From the cell containing the given text, extract its center point as [x, y] coordinate. 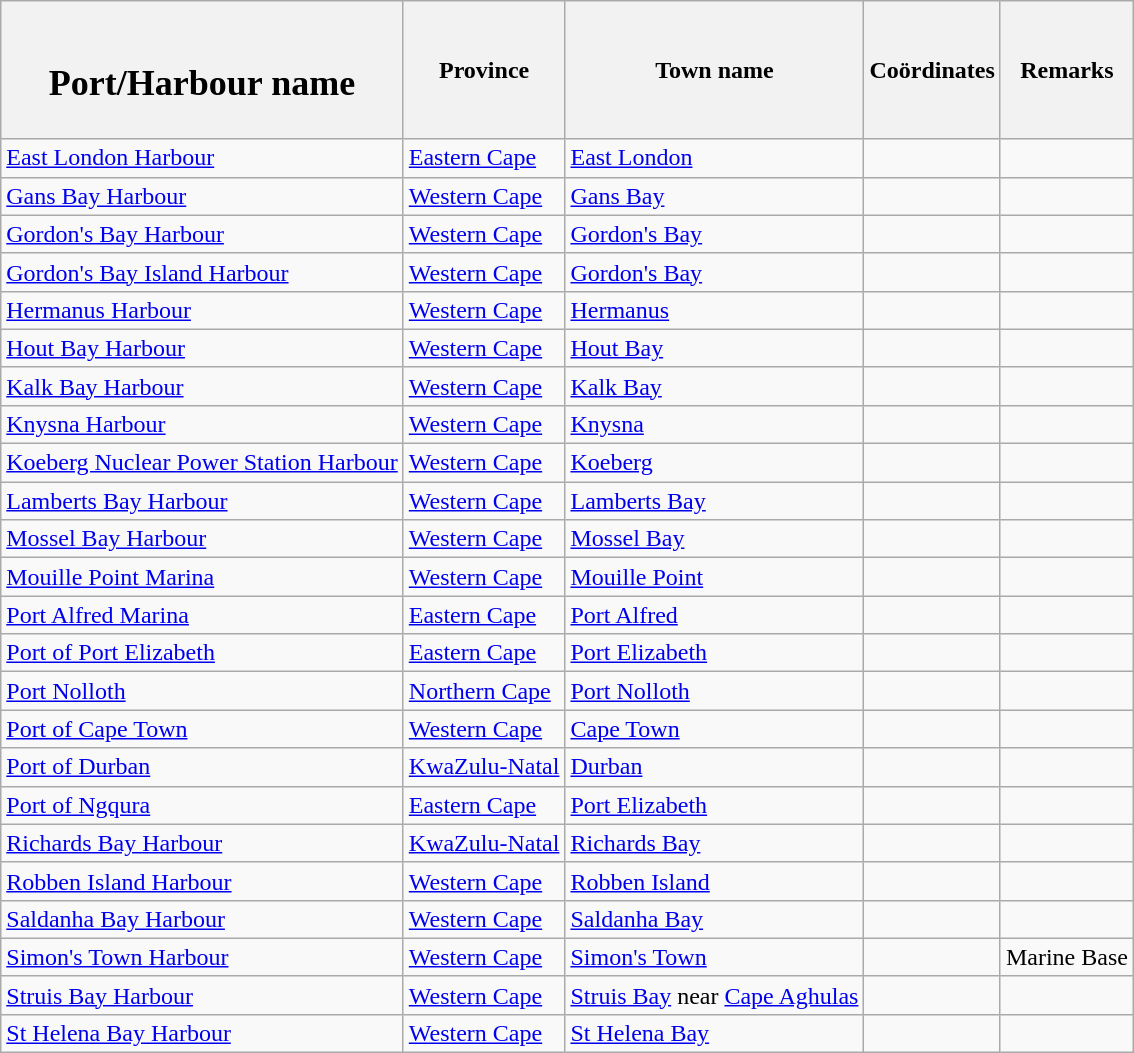
Robben Island Harbour [202, 881]
Struis Bay Harbour [202, 995]
Northern Cape [484, 691]
Saldanha Bay [714, 919]
Coördinates [932, 70]
Gans Bay [714, 196]
St Helena Bay [714, 1033]
Gordon's Bay Harbour [202, 234]
Richards Bay [714, 843]
Mouille Point Marina [202, 577]
Mossel Bay Harbour [202, 539]
Port Alfred [714, 615]
Mossel Bay [714, 539]
Port/Harbour name [202, 70]
St Helena Bay Harbour [202, 1033]
Koeberg [714, 463]
Hout Bay Harbour [202, 348]
Gordon's Bay Island Harbour [202, 272]
Knysna Harbour [202, 424]
Gans Bay Harbour [202, 196]
Cape Town [714, 729]
Hout Bay [714, 348]
Port Alfred Marina [202, 615]
Durban [714, 767]
Lamberts Bay Harbour [202, 501]
Province [484, 70]
Mouille Point [714, 577]
Port of Durban [202, 767]
East London Harbour [202, 158]
Port of Ngqura [202, 805]
Port of Port Elizabeth [202, 653]
Town name [714, 70]
Simon's Town Harbour [202, 957]
Simon's Town [714, 957]
Richards Bay Harbour [202, 843]
Port of Cape Town [202, 729]
Hermanus Harbour [202, 310]
Robben Island [714, 881]
Koeberg Nuclear Power Station Harbour [202, 463]
Lamberts Bay [714, 501]
Hermanus [714, 310]
Marine Base [1066, 957]
Remarks [1066, 70]
Kalk Bay Harbour [202, 386]
Kalk Bay [714, 386]
East London [714, 158]
Saldanha Bay Harbour [202, 919]
Struis Bay near Cape Aghulas [714, 995]
Knysna [714, 424]
